Return the [X, Y] coordinate for the center point of the cell that contains the specified text.  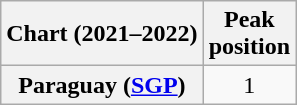
Paraguay (SGP) [102, 85]
Peakposition [249, 34]
Chart (2021–2022) [102, 34]
1 [249, 85]
